Detect which cell encompasses the target text, then output its [X, Y] center coordinate. 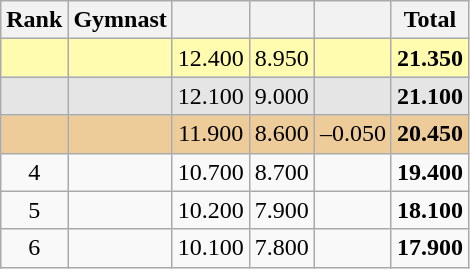
8.600 [282, 134]
Total [430, 20]
11.900 [210, 134]
10.100 [210, 248]
17.900 [430, 248]
12.400 [210, 58]
12.100 [210, 96]
10.700 [210, 172]
7.900 [282, 210]
6 [34, 248]
9.000 [282, 96]
7.800 [282, 248]
21.350 [430, 58]
21.100 [430, 96]
19.400 [430, 172]
8.950 [282, 58]
Rank [34, 20]
20.450 [430, 134]
Gymnast [120, 20]
8.700 [282, 172]
5 [34, 210]
18.100 [430, 210]
10.200 [210, 210]
–0.050 [352, 134]
4 [34, 172]
